Search for the cell housing the specified text and yield its [X, Y] center coordinate. 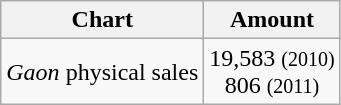
19,583 (2010)806 (2011) [272, 72]
Chart [102, 20]
Amount [272, 20]
Gaon physical sales [102, 72]
